Scan for the cell matching the given text and deliver its [X, Y] coordinate at center. 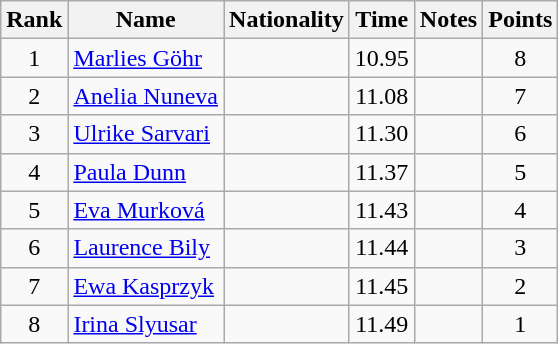
11.49 [382, 324]
Rank [34, 20]
11.37 [382, 172]
10.95 [382, 58]
11.45 [382, 286]
Paula Dunn [146, 172]
Points [520, 20]
11.44 [382, 248]
Name [146, 20]
Marlies Göhr [146, 58]
11.30 [382, 134]
Nationality [287, 20]
Notes [448, 20]
Laurence Bily [146, 248]
Ulrike Sarvari [146, 134]
Eva Murková [146, 210]
Irina Slyusar [146, 324]
Ewa Kasprzyk [146, 286]
11.43 [382, 210]
Time [382, 20]
11.08 [382, 96]
Anelia Nuneva [146, 96]
